Return (x, y) of the center of cell containing provided text 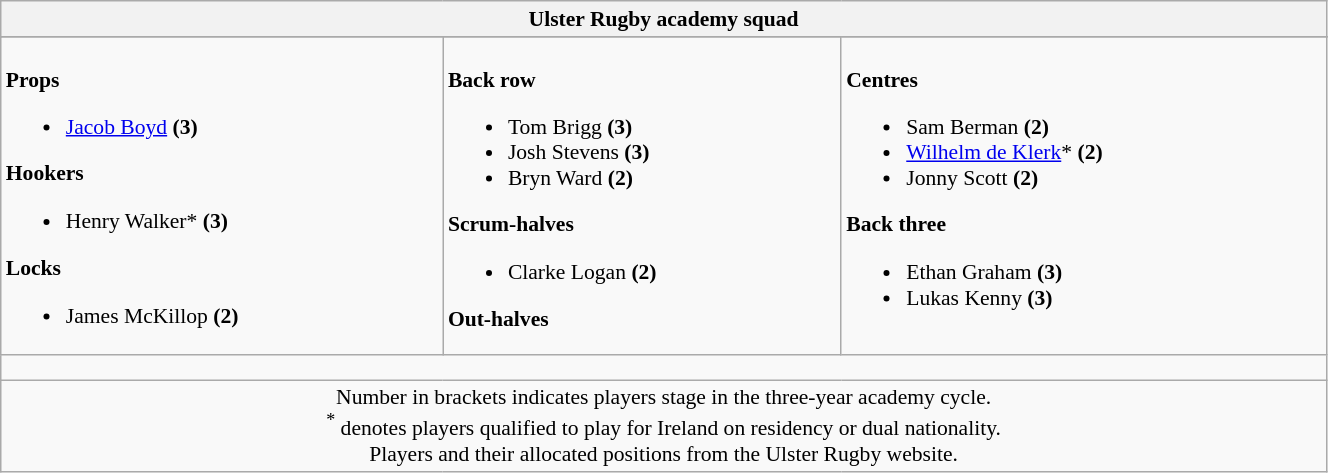
Props Jacob Boyd (3)Hookers Henry Walker* (3)Locks James McKillop (2) (222, 196)
Ulster Rugby academy squad (664, 19)
Back row Tom Brigg (3) Josh Stevens (3) Bryn Ward (2)Scrum-halves Clarke Logan (2)Out-halves (642, 196)
Centres Sam Berman (2) Wilhelm de Klerk* (2) Jonny Scott (2)Back three Ethan Graham (3) Lukas Kenny (3) (1084, 196)
